Identify which cell holds the provided text, then report its (X, Y) central coordinate. 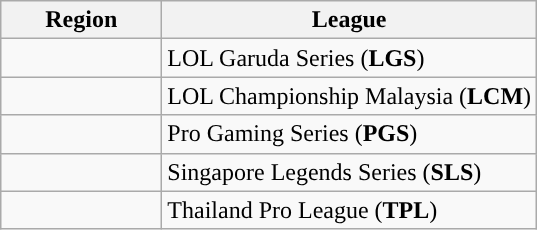
LOL Championship Malaysia (LCM) (350, 96)
Region (82, 20)
League (350, 20)
Pro Gaming Series (PGS) (350, 134)
Singapore Legends Series (SLS) (350, 172)
Thailand Pro League (TPL) (350, 210)
LOL Garuda Series (LGS) (350, 58)
